Search for the cell housing the specified text and yield its (X, Y) center coordinate. 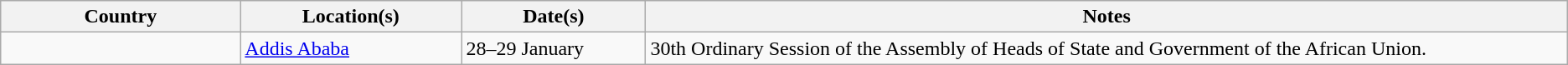
30th Ordinary Session of the Assembly of Heads of State and Government of the African Union. (1106, 48)
Addis Ababa (351, 48)
28–29 January (554, 48)
Date(s) (554, 17)
Country (121, 17)
Location(s) (351, 17)
Notes (1106, 17)
